Return (X, Y) of the center of cell containing provided text 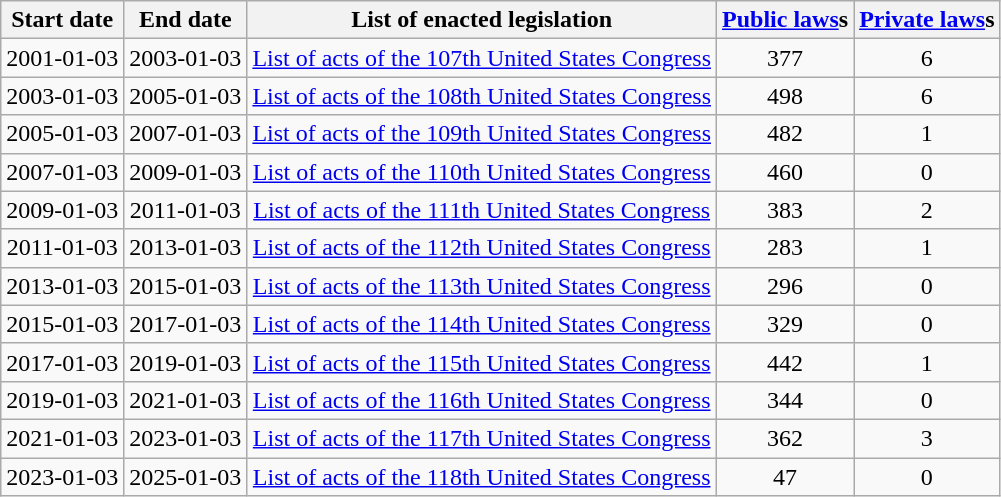
377 (786, 58)
498 (786, 96)
End date (186, 20)
List of acts of the 113th United States Congress (482, 286)
3 (927, 438)
List of enacted legislation (482, 20)
2 (927, 210)
362 (786, 438)
List of acts of the 114th United States Congress (482, 324)
2025-01-03 (186, 477)
383 (786, 210)
Private lawss (927, 20)
329 (786, 324)
Start date (62, 20)
Public lawss (786, 20)
344 (786, 400)
List of acts of the 111th United States Congress (482, 210)
442 (786, 362)
List of acts of the 110th United States Congress (482, 172)
296 (786, 286)
List of acts of the 116th United States Congress (482, 400)
List of acts of the 107th United States Congress (482, 58)
List of acts of the 109th United States Congress (482, 134)
283 (786, 248)
2001-01-03 (62, 58)
List of acts of the 117th United States Congress (482, 438)
47 (786, 477)
482 (786, 134)
List of acts of the 115th United States Congress (482, 362)
List of acts of the 118th United States Congress (482, 477)
460 (786, 172)
List of acts of the 112th United States Congress (482, 248)
List of acts of the 108th United States Congress (482, 96)
